For the text-containing cell, return its midpoint in [X, Y] coordinate format. 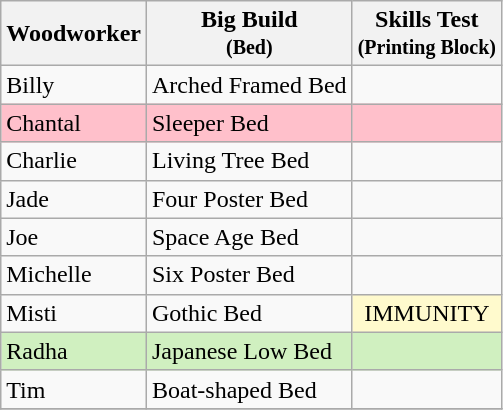
Joe [74, 237]
Arched Framed Bed [249, 85]
Michelle [74, 275]
Big Build(Bed) [249, 34]
Radha [74, 351]
Chantal [74, 123]
Skills Test(Printing Block) [426, 34]
Woodworker [74, 34]
Jade [74, 199]
Japanese Low Bed [249, 351]
Boat-shaped Bed [249, 389]
Charlie [74, 161]
Living Tree Bed [249, 161]
Misti [74, 313]
Billy [74, 85]
Six Poster Bed [249, 275]
Gothic Bed [249, 313]
Space Age Bed [249, 237]
IMMUNITY [426, 313]
Four Poster Bed [249, 199]
Sleeper Bed [249, 123]
Tim [74, 389]
